Output the [x, y] coordinate of the center of the cell containing the given text.  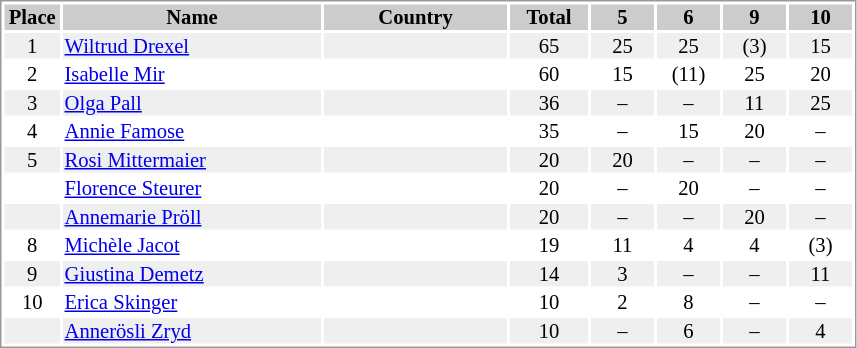
Giustina Demetz [192, 274]
60 [549, 75]
Erica Skinger [192, 303]
Name [192, 17]
Isabelle Mir [192, 75]
35 [549, 131]
36 [549, 103]
Michèle Jacot [192, 245]
Place [32, 17]
14 [549, 274]
1 [32, 46]
(11) [688, 75]
Annie Famose [192, 131]
Annemarie Pröll [192, 217]
Rosi Mittermaier [192, 160]
Olga Pall [192, 103]
Annerösli Zryd [192, 331]
Wiltrud Drexel [192, 46]
19 [549, 245]
65 [549, 46]
Country [416, 17]
Total [549, 17]
Florence Steurer [192, 189]
